Detect which cell encompasses the target text, then output its [x, y] center coordinate. 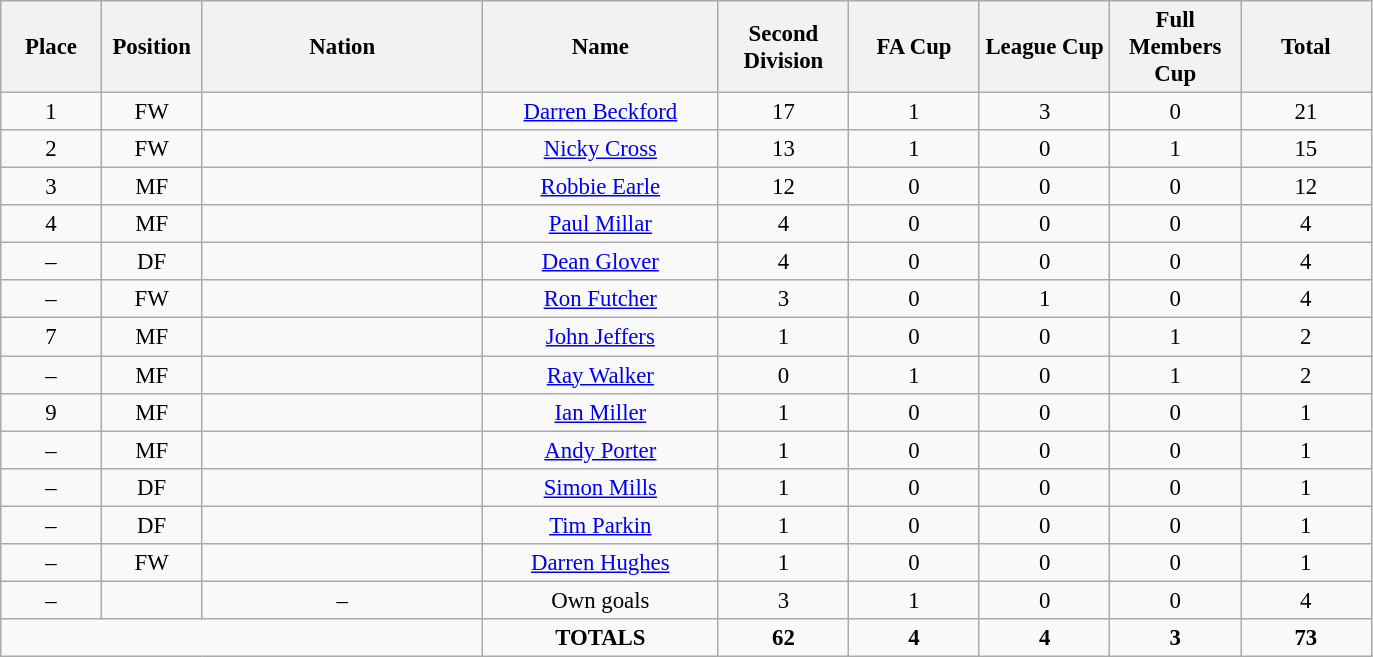
15 [1306, 149]
62 [784, 638]
Nation [342, 47]
Tim Parkin [601, 525]
Darren Hughes [601, 563]
Ron Futcher [601, 299]
Place [52, 47]
9 [52, 412]
Own goals [601, 600]
John Jeffers [601, 337]
7 [52, 337]
League Cup [1044, 47]
Position [152, 47]
Andy Porter [601, 450]
Nicky Cross [601, 149]
FA Cup [914, 47]
Full Members Cup [1176, 47]
TOTALS [601, 638]
Paul Millar [601, 224]
Second Division [784, 47]
Dean Glover [601, 262]
Robbie Earle [601, 187]
Name [601, 47]
13 [784, 149]
21 [1306, 112]
Ian Miller [601, 412]
Ray Walker [601, 375]
Darren Beckford [601, 112]
Total [1306, 47]
73 [1306, 638]
17 [784, 112]
Simon Mills [601, 487]
